Locate the cell with the specified text and output its [X, Y] center coordinate. 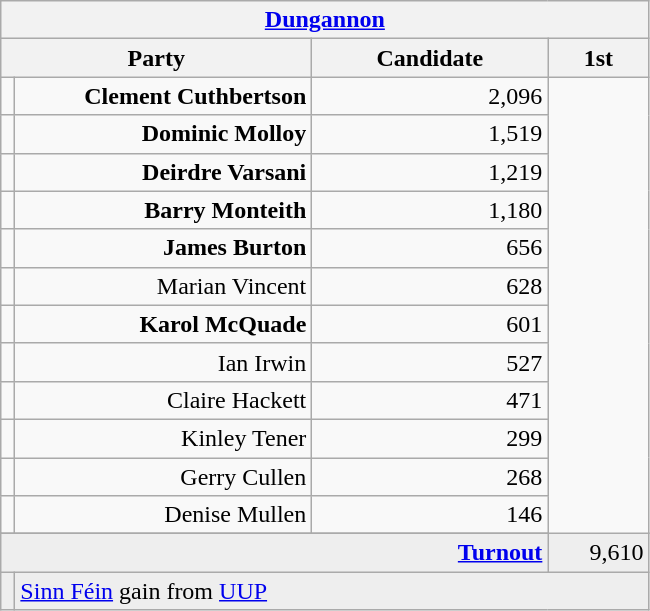
9,610 [598, 553]
1,180 [430, 210]
601 [430, 324]
656 [430, 248]
Denise Mullen [164, 515]
2,096 [430, 96]
Claire Hackett [164, 400]
471 [430, 400]
146 [430, 515]
628 [430, 286]
James Burton [164, 248]
Deirdre Varsani [164, 172]
Clement Cuthbertson [164, 96]
Gerry Cullen [164, 477]
Turnout [274, 553]
Kinley Tener [164, 438]
268 [430, 477]
Sinn Féin gain from UUP [332, 591]
1,219 [430, 172]
Candidate [430, 58]
299 [430, 438]
527 [430, 362]
Dungannon [325, 20]
Marian Vincent [164, 286]
Dominic Molloy [164, 134]
1,519 [430, 134]
1st [598, 58]
Karol McQuade [164, 324]
Barry Monteith [164, 210]
Party [156, 58]
Ian Irwin [164, 362]
